Scan for the cell matching the given text and deliver its [x, y] coordinate at center. 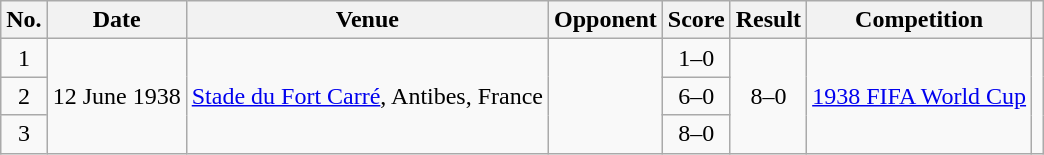
12 June 1938 [116, 96]
Competition [920, 20]
No. [24, 20]
6–0 [696, 96]
1938 FIFA World Cup [920, 96]
Date [116, 20]
3 [24, 134]
2 [24, 96]
1–0 [696, 58]
Result [768, 20]
1 [24, 58]
Score [696, 20]
Opponent [606, 20]
Venue [367, 20]
Stade du Fort Carré, Antibes, France [367, 96]
